Return [X, Y] of the center of cell containing provided text 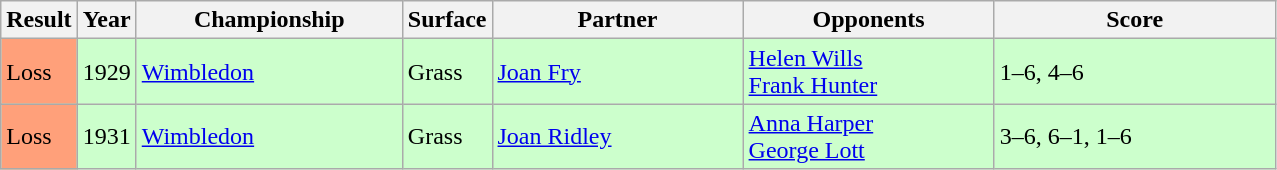
Championship [269, 20]
1929 [106, 72]
3–6, 6–1, 1–6 [1134, 136]
Opponents [868, 20]
Result [39, 20]
1–6, 4–6 [1134, 72]
Joan Ridley [618, 136]
Joan Fry [618, 72]
1931 [106, 136]
Helen Wills Frank Hunter [868, 72]
Surface [447, 20]
Anna Harper George Lott [868, 136]
Partner [618, 20]
Score [1134, 20]
Year [106, 20]
